Locate the cell with the specified text and output its (X, Y) center coordinate. 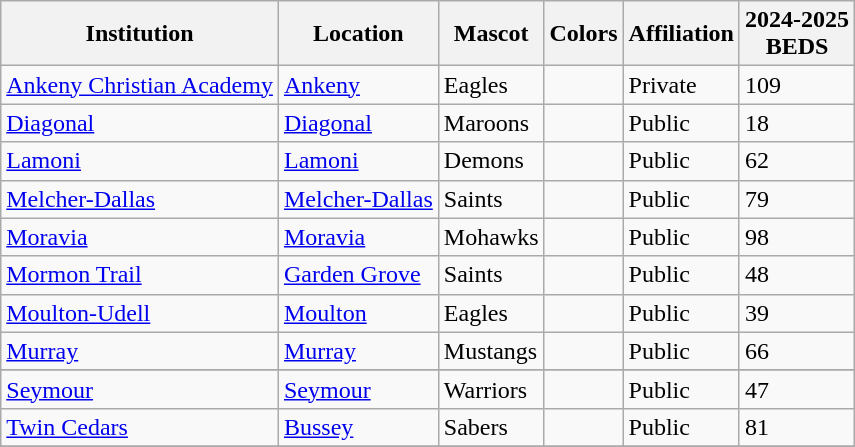
62 (796, 161)
Moulton (358, 313)
Mormon Trail (140, 275)
Affiliation (681, 34)
66 (796, 351)
2024-2025BEDS (796, 34)
Moulton-Udell (140, 313)
Demons (491, 161)
Mustangs (491, 351)
Private (681, 85)
Twin Cedars (140, 427)
Sabers (491, 427)
47 (796, 389)
Mascot (491, 34)
98 (796, 237)
Warriors (491, 389)
Garden Grove (358, 275)
Ankeny (358, 85)
79 (796, 199)
18 (796, 123)
109 (796, 85)
Mohawks (491, 237)
Bussey (358, 427)
Maroons (491, 123)
81 (796, 427)
39 (796, 313)
Ankeny Christian Academy (140, 85)
Location (358, 34)
48 (796, 275)
Institution (140, 34)
Colors (584, 34)
